From the cell containing the given text, extract its center point as [x, y] coordinate. 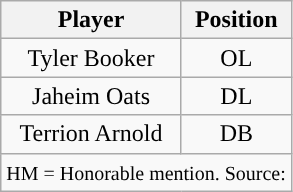
DB [236, 134]
Terrion Arnold [92, 134]
Tyler Booker [92, 58]
Position [236, 20]
Player [92, 20]
Jaheim Oats [92, 96]
OL [236, 58]
DL [236, 96]
HM = Honorable mention. Source: [146, 172]
